Return the (X, Y) coordinate for the center point of the cell that contains the specified text.  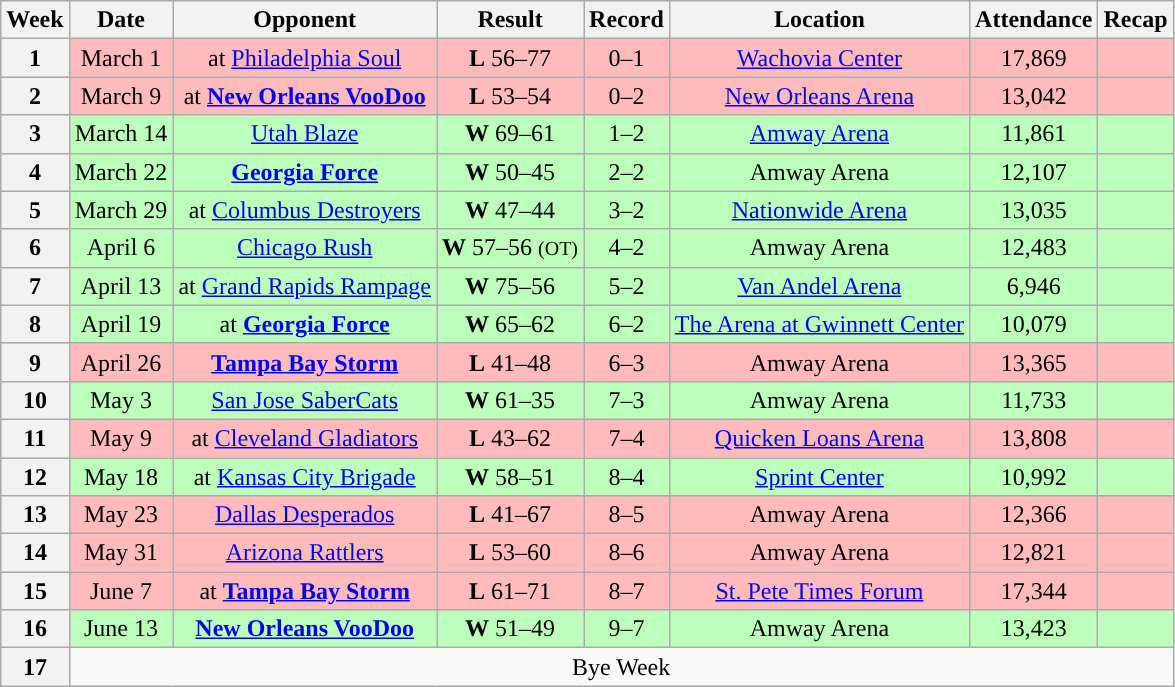
Sprint Center (819, 477)
7–3 (627, 400)
13,035 (1034, 210)
13,423 (1034, 629)
L 56–77 (510, 58)
5 (35, 210)
March 29 (121, 210)
at Kansas City Brigade (305, 477)
Tampa Bay Storm (305, 362)
at Georgia Force (305, 324)
W 75–56 (510, 286)
June 13 (121, 629)
L 61–71 (510, 591)
13 (35, 515)
May 18 (121, 477)
The Arena at Gwinnett Center (819, 324)
April 19 (121, 324)
at Philadelphia Soul (305, 58)
New Orleans Arena (819, 96)
8–4 (627, 477)
17,344 (1034, 591)
at Grand Rapids Rampage (305, 286)
W 57–56 (OT) (510, 248)
6,946 (1034, 286)
7 (35, 286)
9–7 (627, 629)
6 (35, 248)
4–2 (627, 248)
13,042 (1034, 96)
San Jose SaberCats (305, 400)
Result (510, 20)
11,861 (1034, 134)
2–2 (627, 172)
8–6 (627, 553)
3–2 (627, 210)
14 (35, 553)
0–1 (627, 58)
April 13 (121, 286)
W 58–51 (510, 477)
12,483 (1034, 248)
W 65–62 (510, 324)
7–4 (627, 438)
L 41–48 (510, 362)
6–3 (627, 362)
St. Pete Times Forum (819, 591)
8–7 (627, 591)
May 9 (121, 438)
March 1 (121, 58)
at Cleveland Gladiators (305, 438)
4 (35, 172)
March 9 (121, 96)
W 61–35 (510, 400)
13,808 (1034, 438)
L 41–67 (510, 515)
3 (35, 134)
Date (121, 20)
17,869 (1034, 58)
17 (35, 667)
10,992 (1034, 477)
at New Orleans VooDoo (305, 96)
April 6 (121, 248)
Nationwide Arena (819, 210)
Arizona Rattlers (305, 553)
L 43–62 (510, 438)
12,107 (1034, 172)
16 (35, 629)
Chicago Rush (305, 248)
Georgia Force (305, 172)
11 (35, 438)
Record (627, 20)
W 69–61 (510, 134)
8 (35, 324)
L 53–60 (510, 553)
April 26 (121, 362)
March 22 (121, 172)
Utah Blaze (305, 134)
Van Andel Arena (819, 286)
Dallas Desperados (305, 515)
W 50–45 (510, 172)
12,821 (1034, 553)
at Columbus Destroyers (305, 210)
Opponent (305, 20)
New Orleans VooDoo (305, 629)
0–2 (627, 96)
Bye Week (621, 667)
13,365 (1034, 362)
at Tampa Bay Storm (305, 591)
9 (35, 362)
Quicken Loans Arena (819, 438)
June 7 (121, 591)
Wachovia Center (819, 58)
12,366 (1034, 515)
6–2 (627, 324)
10,079 (1034, 324)
11,733 (1034, 400)
Week (35, 20)
10 (35, 400)
W 51–49 (510, 629)
L 53–54 (510, 96)
12 (35, 477)
May 23 (121, 515)
1 (35, 58)
W 47–44 (510, 210)
8–5 (627, 515)
May 31 (121, 553)
1–2 (627, 134)
15 (35, 591)
Location (819, 20)
May 3 (121, 400)
Recap (1136, 20)
5–2 (627, 286)
2 (35, 96)
March 14 (121, 134)
Attendance (1034, 20)
